Identify which cell holds the provided text, then report its (x, y) central coordinate. 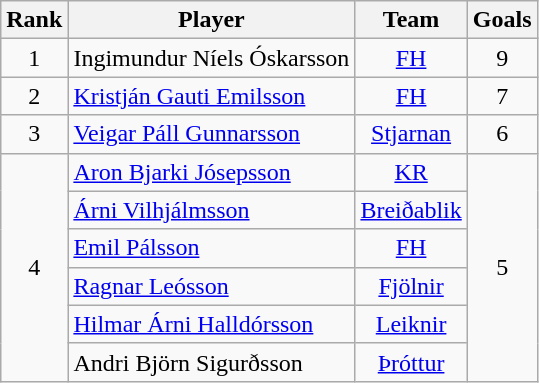
Player (212, 20)
2 (34, 96)
Hilmar Árni Halldórsson (212, 324)
6 (502, 134)
3 (34, 134)
9 (502, 58)
5 (502, 267)
KR (411, 172)
Veigar Páll Gunnarsson (212, 134)
1 (34, 58)
4 (34, 267)
Breiðablik (411, 210)
Stjarnan (411, 134)
7 (502, 96)
Leiknir (411, 324)
Fjölnir (411, 286)
Þróttur (411, 362)
Ingimundur Níels Óskarsson (212, 58)
Andri Björn Sigurðsson (212, 362)
Rank (34, 20)
Team (411, 20)
Ragnar Leósson (212, 286)
Árni Vilhjálmsson (212, 210)
Kristján Gauti Emilsson (212, 96)
Emil Pálsson (212, 248)
Aron Bjarki Jósepsson (212, 172)
Goals (502, 20)
